Search for the cell housing the specified text and yield its [X, Y] center coordinate. 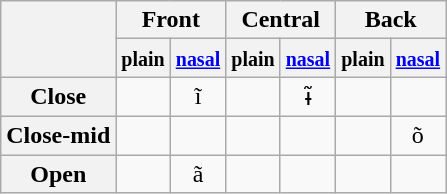
ã [198, 173]
Close-mid [58, 135]
Back [391, 20]
Close [58, 97]
Open [58, 173]
Central [281, 20]
õ [418, 135]
Front [171, 20]
ĩ [198, 97]
ɨ̃ [308, 97]
